Extract the [x, y] coordinate from the center of the cell holding the provided text.  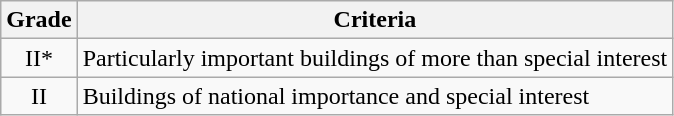
Particularly important buildings of more than special interest [375, 58]
II [39, 96]
Buildings of national importance and special interest [375, 96]
II* [39, 58]
Grade [39, 20]
Criteria [375, 20]
